Provide the [X, Y] coordinate of the cell's center where the given text is located.  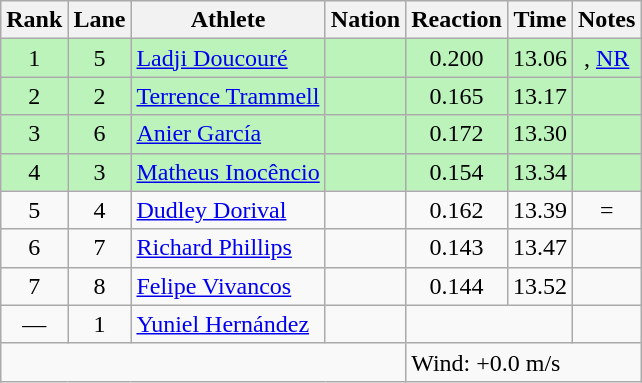
Time [540, 20]
Ladji Doucouré [228, 58]
0.144 [457, 286]
= [606, 210]
Yuniel Hernández [228, 324]
Athlete [228, 20]
Wind: +0.0 m/s [524, 362]
13.47 [540, 248]
Richard Phillips [228, 248]
— [34, 324]
13.52 [540, 286]
Rank [34, 20]
Anier García [228, 134]
0.143 [457, 248]
13.39 [540, 210]
Notes [606, 20]
Dudley Dorival [228, 210]
13.06 [540, 58]
13.17 [540, 96]
0.165 [457, 96]
0.200 [457, 58]
0.154 [457, 172]
13.34 [540, 172]
Reaction [457, 20]
Felipe Vivancos [228, 286]
13.30 [540, 134]
0.172 [457, 134]
Lane [100, 20]
Nation [365, 20]
0.162 [457, 210]
Matheus Inocêncio [228, 172]
8 [100, 286]
, NR [606, 58]
Terrence Trammell [228, 96]
